Identify which cell holds the provided text, then report its [X, Y] central coordinate. 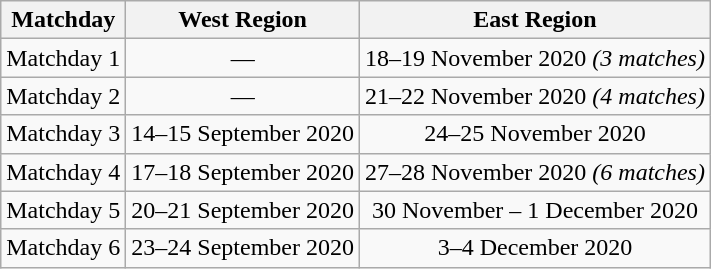
Matchday 5 [64, 210]
Matchday 6 [64, 248]
3–4 December 2020 [534, 248]
Matchday 2 [64, 96]
21–22 November 2020 (4 matches) [534, 96]
East Region [534, 20]
23–24 September 2020 [243, 248]
Matchday [64, 20]
14–15 September 2020 [243, 134]
20–21 September 2020 [243, 210]
17–18 September 2020 [243, 172]
30 November – 1 December 2020 [534, 210]
18–19 November 2020 (3 matches) [534, 58]
Matchday 1 [64, 58]
Matchday 4 [64, 172]
West Region [243, 20]
Matchday 3 [64, 134]
24–25 November 2020 [534, 134]
27–28 November 2020 (6 matches) [534, 172]
